Extract the (X, Y) coordinate from the center of the cell holding the provided text.  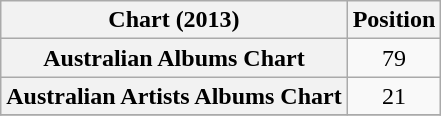
21 (394, 96)
Position (394, 20)
Australian Albums Chart (174, 58)
79 (394, 58)
Chart (2013) (174, 20)
Australian Artists Albums Chart (174, 96)
